Return the [X, Y] coordinate for the center point of the cell that contains the specified text.  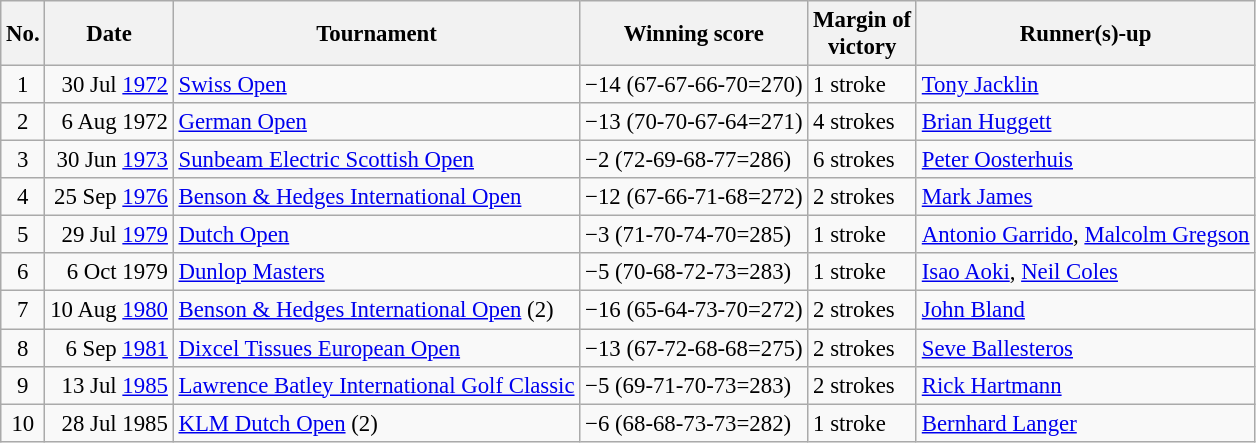
Peter Oosterhuis [1085, 160]
6 strokes [862, 160]
Swiss Open [376, 85]
9 [23, 385]
John Bland [1085, 310]
−13 (70-70-67-64=271) [694, 122]
−3 (71-70-74-70=285) [694, 235]
−14 (67-67-66-70=270) [694, 85]
−5 (70-68-72-73=283) [694, 273]
Antonio Garrido, Malcolm Gregson [1085, 235]
5 [23, 235]
−6 (68-68-73-73=282) [694, 423]
Seve Ballesteros [1085, 348]
−13 (67-72-68-68=275) [694, 348]
7 [23, 310]
28 Jul 1985 [109, 423]
Dutch Open [376, 235]
Benson & Hedges International Open (2) [376, 310]
German Open [376, 122]
Date [109, 34]
4 strokes [862, 122]
Isao Aoki, Neil Coles [1085, 273]
−5 (69-71-70-73=283) [694, 385]
10 [23, 423]
Margin ofvictory [862, 34]
25 Sep 1976 [109, 197]
Tournament [376, 34]
Dunlop Masters [376, 273]
2 [23, 122]
6 Aug 1972 [109, 122]
Runner(s)-up [1085, 34]
Brian Huggett [1085, 122]
10 Aug 1980 [109, 310]
30 Jun 1973 [109, 160]
−2 (72-69-68-77=286) [694, 160]
6 Oct 1979 [109, 273]
Lawrence Batley International Golf Classic [376, 385]
−12 (67-66-71-68=272) [694, 197]
8 [23, 348]
KLM Dutch Open (2) [376, 423]
No. [23, 34]
6 [23, 273]
Winning score [694, 34]
1 [23, 85]
Dixcel Tissues European Open [376, 348]
Bernhard Langer [1085, 423]
Rick Hartmann [1085, 385]
30 Jul 1972 [109, 85]
Benson & Hedges International Open [376, 197]
29 Jul 1979 [109, 235]
6 Sep 1981 [109, 348]
Tony Jacklin [1085, 85]
−16 (65-64-73-70=272) [694, 310]
4 [23, 197]
Sunbeam Electric Scottish Open [376, 160]
13 Jul 1985 [109, 385]
3 [23, 160]
Mark James [1085, 197]
